Find where the given text appears and provide that cell's center as (X, Y) coordinate. 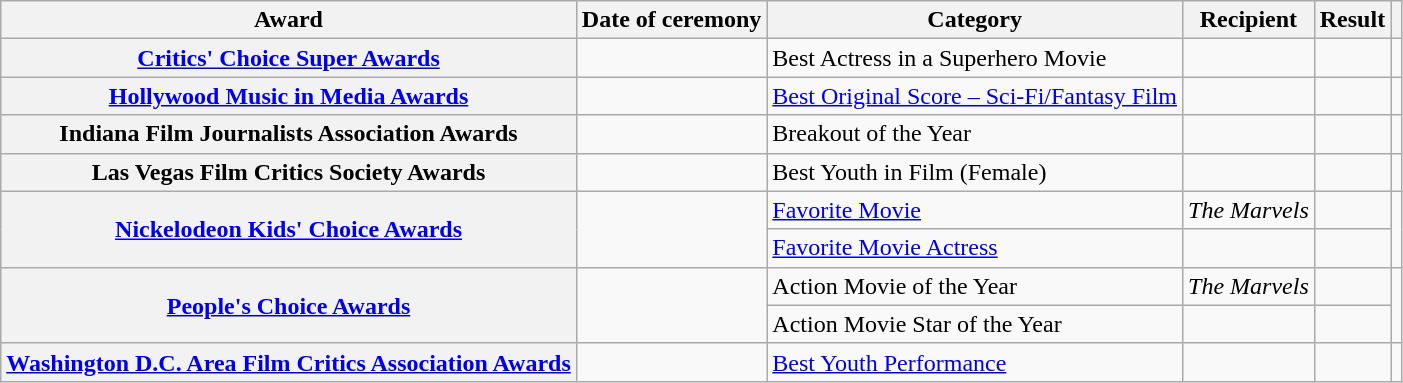
Washington D.C. Area Film Critics Association Awards (289, 362)
Las Vegas Film Critics Society Awards (289, 172)
Breakout of the Year (975, 134)
Hollywood Music in Media Awards (289, 96)
Indiana Film Journalists Association Awards (289, 134)
Nickelodeon Kids' Choice Awards (289, 229)
Favorite Movie (975, 210)
Best Original Score – Sci-Fi/Fantasy Film (975, 96)
Recipient (1249, 20)
Best Actress in a Superhero Movie (975, 58)
Award (289, 20)
Favorite Movie Actress (975, 248)
Result (1352, 20)
Best Youth in Film (Female) (975, 172)
Best Youth Performance (975, 362)
Action Movie Star of the Year (975, 324)
Category (975, 20)
Action Movie of the Year (975, 286)
People's Choice Awards (289, 305)
Critics' Choice Super Awards (289, 58)
Date of ceremony (672, 20)
